Determine the (X, Y) coordinate at the center of the cell enclosing the given text.  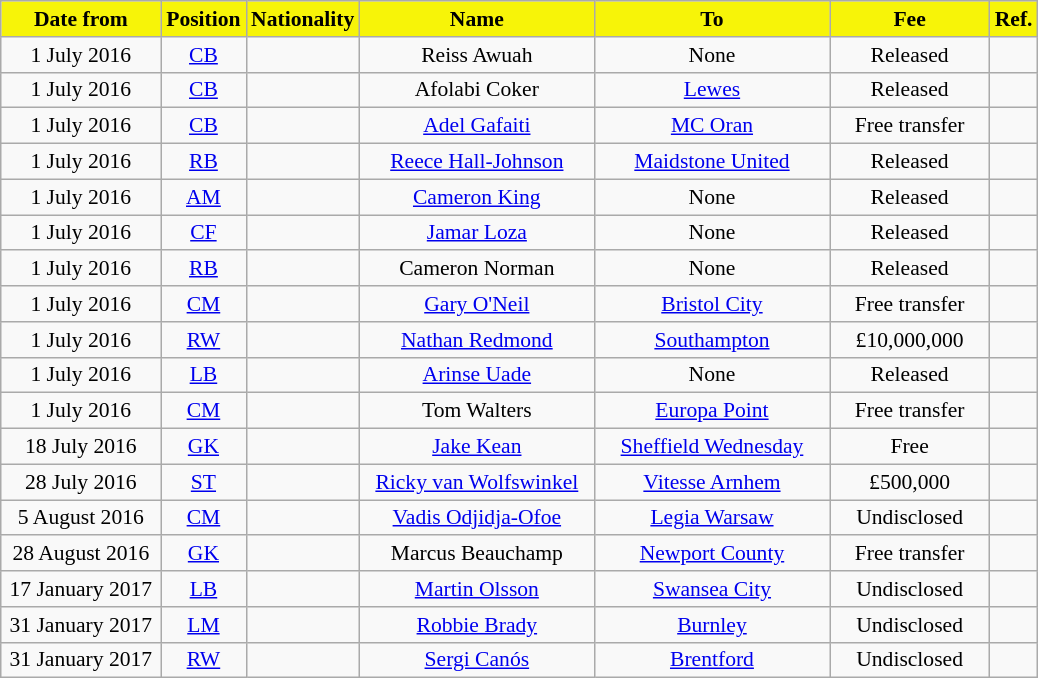
£500,000 (910, 482)
Sheffield Wednesday (712, 447)
Southampton (712, 340)
AM (204, 197)
Robbie Brady (476, 625)
Europa Point (712, 411)
Newport County (712, 554)
Position (204, 19)
Nationality (302, 19)
Free (910, 447)
Maidstone United (712, 162)
Brentford (712, 660)
CF (204, 233)
Adel Gafaiti (476, 126)
MC Oran (712, 126)
To (712, 19)
Reiss Awuah (476, 55)
Ricky van Wolfswinkel (476, 482)
Legia Warsaw (712, 518)
£10,000,000 (910, 340)
Nathan Redmond (476, 340)
Cameron Norman (476, 269)
Date from (81, 19)
Tom Walters (476, 411)
LM (204, 625)
Jamar Loza (476, 233)
Reece Hall-Johnson (476, 162)
Lewes (712, 90)
Name (476, 19)
Sergi Canós (476, 660)
Burnley (712, 625)
17 January 2017 (81, 589)
Bristol City (712, 304)
Ref. (1014, 19)
Swansea City (712, 589)
Vadis Odjidja-Ofoe (476, 518)
Jake Kean (476, 447)
18 July 2016 (81, 447)
28 July 2016 (81, 482)
Vitesse Arnhem (712, 482)
Afolabi Coker (476, 90)
Gary O'Neil (476, 304)
Cameron King (476, 197)
Arinse Uade (476, 375)
Marcus Beauchamp (476, 554)
ST (204, 482)
Fee (910, 19)
Martin Olsson (476, 589)
28 August 2016 (81, 554)
5 August 2016 (81, 518)
